Pinpoint the cell where the given text exists, returning its (x, y) midpoint coordinate. 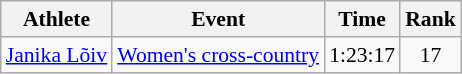
1:23:17 (362, 55)
Time (362, 19)
Rank (430, 19)
Women's cross-country (218, 55)
Event (218, 19)
Athlete (56, 19)
Janika Lõiv (56, 55)
17 (430, 55)
